Provide the [x, y] coordinate of the cell's center where the given text is located.  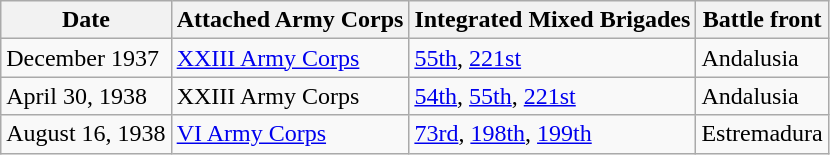
December 1937 [86, 58]
Integrated Mixed Brigades [552, 20]
Date [86, 20]
April 30, 1938 [86, 96]
VI Army Corps [290, 134]
54th, 55th, 221st [552, 96]
55th, 221st [552, 58]
73rd, 198th, 199th [552, 134]
Battle front [762, 20]
Estremadura [762, 134]
August 16, 1938 [86, 134]
Attached Army Corps [290, 20]
